Pinpoint the cell where the given text exists, returning its [X, Y] midpoint coordinate. 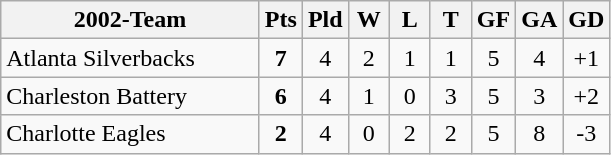
+2 [586, 96]
L [410, 20]
Charleston Battery [130, 96]
Charlotte Eagles [130, 134]
7 [280, 58]
-3 [586, 134]
Pld [325, 20]
GF [493, 20]
GD [586, 20]
Atlanta Silverbacks [130, 58]
+1 [586, 58]
8 [540, 134]
2002-Team [130, 20]
GA [540, 20]
T [450, 20]
Pts [280, 20]
6 [280, 96]
W [368, 20]
